Locate the cell with the specified text and output its [X, Y] center coordinate. 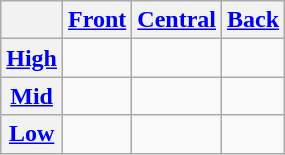
Front [98, 20]
Low [32, 134]
Back [254, 20]
High [32, 58]
Mid [32, 96]
Central [177, 20]
